Return [x, y] of the center of cell containing provided text 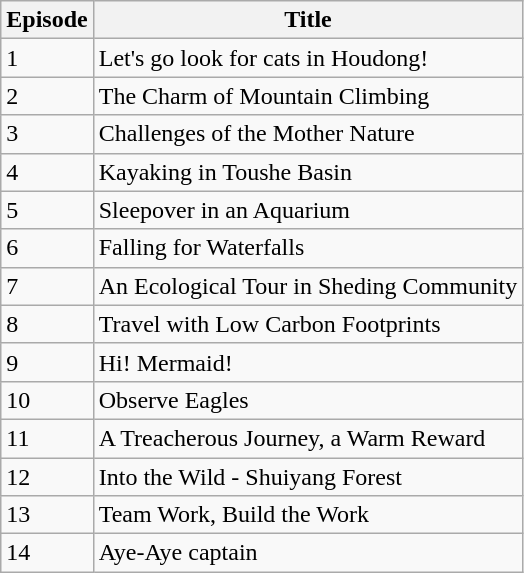
Title [308, 20]
4 [47, 172]
12 [47, 477]
13 [47, 515]
7 [47, 286]
10 [47, 400]
Team Work, Build the Work [308, 515]
Kayaking in Toushe Basin [308, 172]
Challenges of the Mother Nature [308, 134]
9 [47, 362]
Aye-Aye captain [308, 553]
Sleepover in an Aquarium [308, 210]
An Ecological Tour in Sheding Community [308, 286]
1 [47, 58]
3 [47, 134]
6 [47, 248]
Let's go look for cats in Houdong! [308, 58]
The Charm of Mountain Climbing [308, 96]
5 [47, 210]
Falling for Waterfalls [308, 248]
Travel with Low Carbon Footprints [308, 324]
Hi! Mermaid! [308, 362]
14 [47, 553]
Episode [47, 20]
8 [47, 324]
Observe Eagles [308, 400]
A Treacherous Journey, a Warm Reward [308, 438]
2 [47, 96]
11 [47, 438]
Into the Wild - Shuiyang Forest [308, 477]
